Return (X, Y) of the center of cell containing provided text 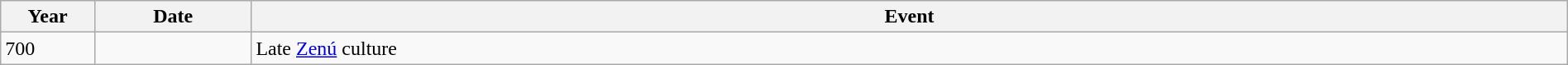
Event (910, 17)
Date (172, 17)
Late Zenú culture (910, 48)
700 (48, 48)
Year (48, 17)
